Extract the (X, Y) coordinate from the center of the cell holding the provided text.  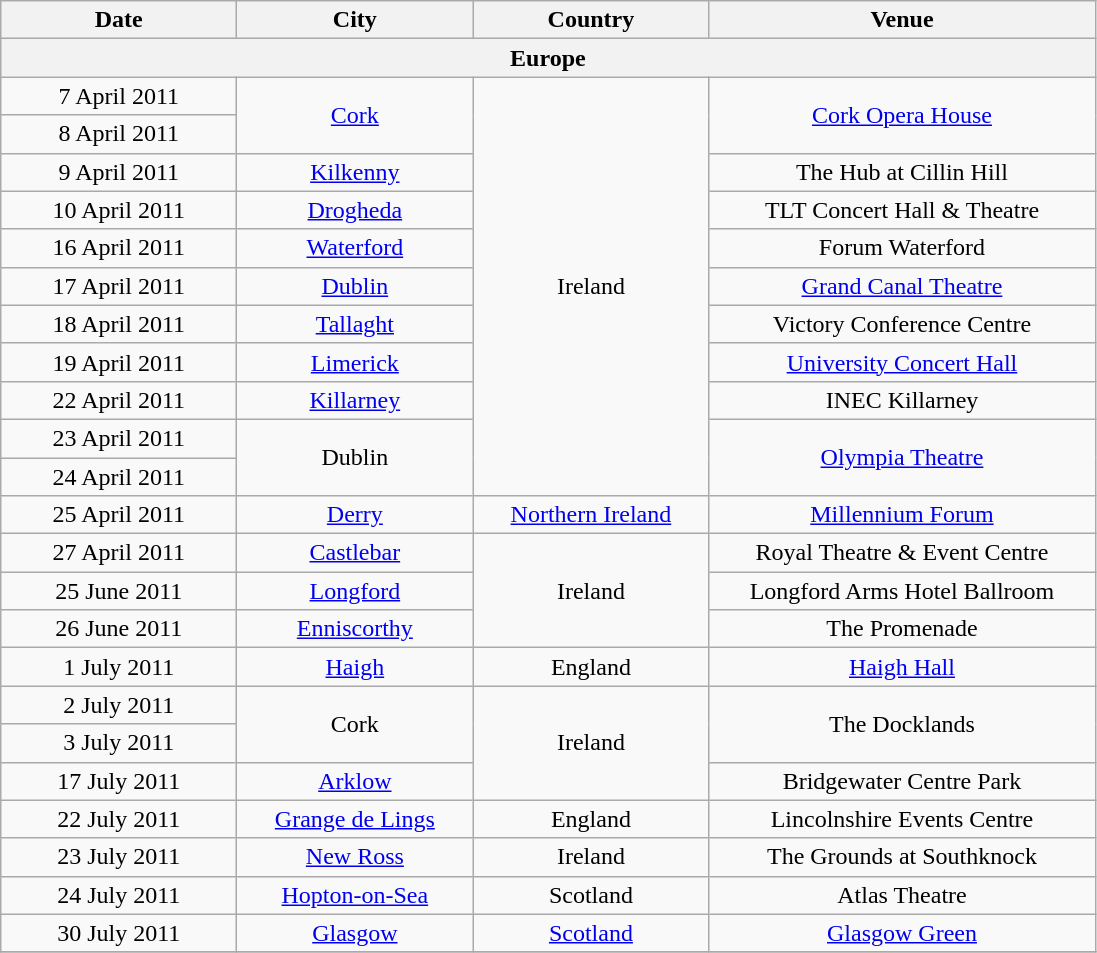
Limerick (355, 362)
23 April 2011 (119, 438)
Longford (355, 591)
Arklow (355, 781)
University Concert Hall (902, 362)
Drogheda (355, 210)
27 April 2011 (119, 553)
Millennium Forum (902, 515)
Royal Theatre & Event Centre (902, 553)
10 April 2011 (119, 210)
22 April 2011 (119, 400)
The Grounds at Southknock (902, 857)
2 July 2011 (119, 705)
Longford Arms Hotel Ballroom (902, 591)
The Docklands (902, 724)
Enniscorthy (355, 629)
24 April 2011 (119, 477)
Glasgow (355, 933)
24 July 2011 (119, 895)
Waterford (355, 248)
New Ross (355, 857)
Atlas Theatre (902, 895)
Forum Waterford (902, 248)
Venue (902, 20)
Derry (355, 515)
17 April 2011 (119, 286)
Northern Ireland (591, 515)
8 April 2011 (119, 134)
30 July 2011 (119, 933)
Lincolnshire Events Centre (902, 819)
The Promenade (902, 629)
Europe (548, 58)
17 July 2011 (119, 781)
3 July 2011 (119, 743)
Killarney (355, 400)
Date (119, 20)
25 June 2011 (119, 591)
Bridgewater Centre Park (902, 781)
Victory Conference Centre (902, 324)
TLT Concert Hall & Theatre (902, 210)
19 April 2011 (119, 362)
Tallaght (355, 324)
23 July 2011 (119, 857)
22 July 2011 (119, 819)
Olympia Theatre (902, 457)
7 April 2011 (119, 96)
1 July 2011 (119, 667)
Kilkenny (355, 172)
Castlebar (355, 553)
The Hub at Cillin Hill (902, 172)
9 April 2011 (119, 172)
Grand Canal Theatre (902, 286)
25 April 2011 (119, 515)
Cork Opera House (902, 115)
26 June 2011 (119, 629)
INEC Killarney (902, 400)
Hopton-on-Sea (355, 895)
16 April 2011 (119, 248)
Haigh (355, 667)
Country (591, 20)
City (355, 20)
Haigh Hall (902, 667)
Grange de Lings (355, 819)
Glasgow Green (902, 933)
18 April 2011 (119, 324)
